Return (X, Y) of the center of cell containing provided text 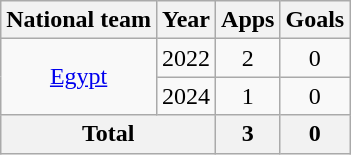
2022 (186, 58)
2 (248, 58)
Year (186, 20)
Apps (248, 20)
1 (248, 96)
Goals (315, 20)
Egypt (79, 77)
National team (79, 20)
Total (108, 134)
2024 (186, 96)
3 (248, 134)
